Find where the given text appears and provide that cell's center as (X, Y) coordinate. 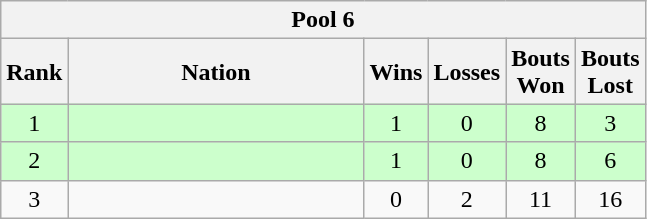
Pool 6 (323, 20)
Nation (216, 72)
11 (541, 199)
Losses (467, 72)
Bouts Lost (610, 72)
Bouts Won (541, 72)
Wins (396, 72)
Rank (34, 72)
16 (610, 199)
6 (610, 161)
